Find where the given text appears and provide that cell's center as [x, y] coordinate. 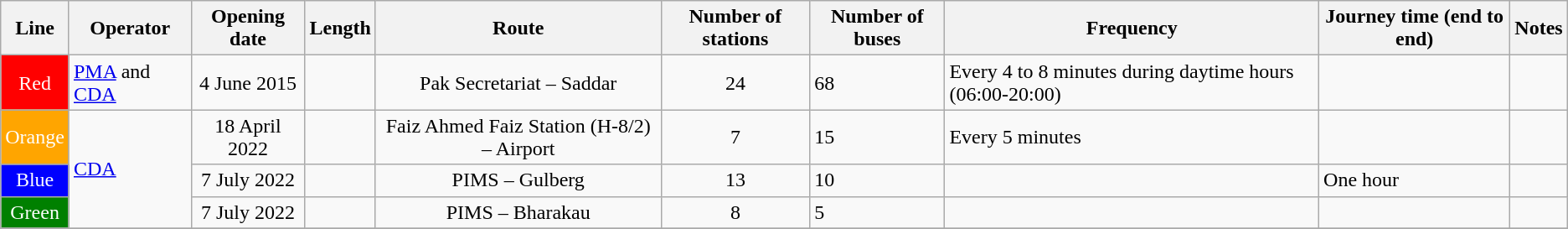
Operator [130, 29]
Pak Secretariat – Saddar [518, 82]
Every 4 to 8 minutes during daytime hours (06:00-20:00) [1132, 82]
Route [518, 29]
Line [35, 29]
Notes [1539, 29]
Every 5 minutes [1132, 138]
Length [340, 29]
8 [735, 212]
Orange [35, 138]
15 [878, 138]
CDA [130, 169]
Number of stations [735, 29]
68 [878, 82]
Journey time (end to end) [1415, 29]
4 June 2015 [248, 82]
PIMS – Gulberg [518, 180]
Red [35, 82]
13 [735, 180]
7 [735, 138]
18 April 2022 [248, 138]
One hour [1415, 180]
Frequency [1132, 29]
Opening date [248, 29]
Number of buses [878, 29]
Green [35, 212]
5 [878, 212]
PMA and CDA [130, 82]
PIMS – Bharakau [518, 212]
10 [878, 180]
Blue [35, 180]
Faiz Ahmed Faiz Station (H-8/2) – Airport [518, 138]
24 [735, 82]
